Locate the cell with the specified text and output its [X, Y] center coordinate. 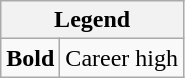
Career high [122, 58]
Bold [30, 58]
Legend [92, 20]
